Pinpoint the cell where the given text exists, returning its (X, Y) midpoint coordinate. 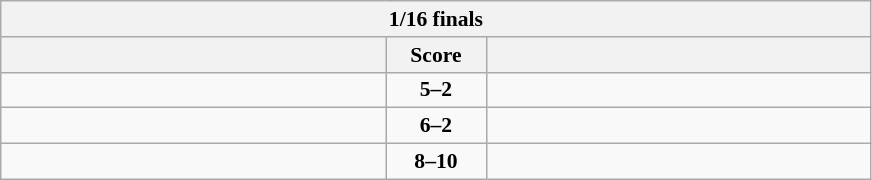
1/16 finals (436, 19)
8–10 (436, 162)
Score (436, 55)
5–2 (436, 90)
6–2 (436, 126)
